Scan for the cell matching the given text and deliver its (X, Y) coordinate at center. 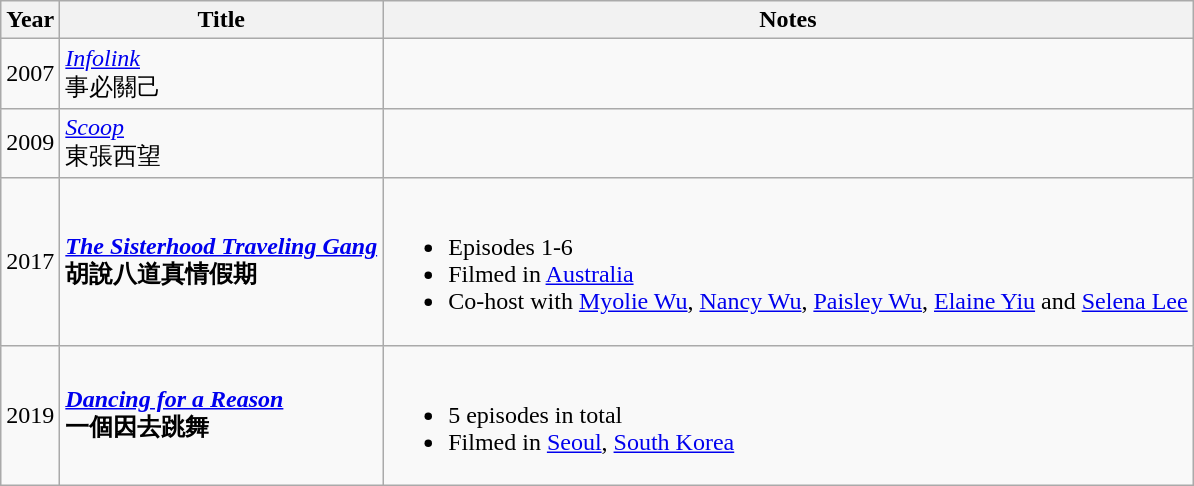
Dancing for a Reason 一個因去跳舞 (222, 415)
5 episodes in totalFilmed in Seoul, South Korea (788, 415)
Year (30, 20)
2007 (30, 74)
Scoop 東張西望 (222, 143)
Episodes 1-6Filmed in AustraliaCo-host with Myolie Wu, Nancy Wu, Paisley Wu, Elaine Yiu and Selena Lee (788, 262)
Title (222, 20)
2009 (30, 143)
Notes (788, 20)
The Sisterhood Traveling Gang 胡說八道真情假期 (222, 262)
Infolink 事必關己 (222, 74)
2019 (30, 415)
2017 (30, 262)
